Search for the cell housing the specified text and yield its [x, y] center coordinate. 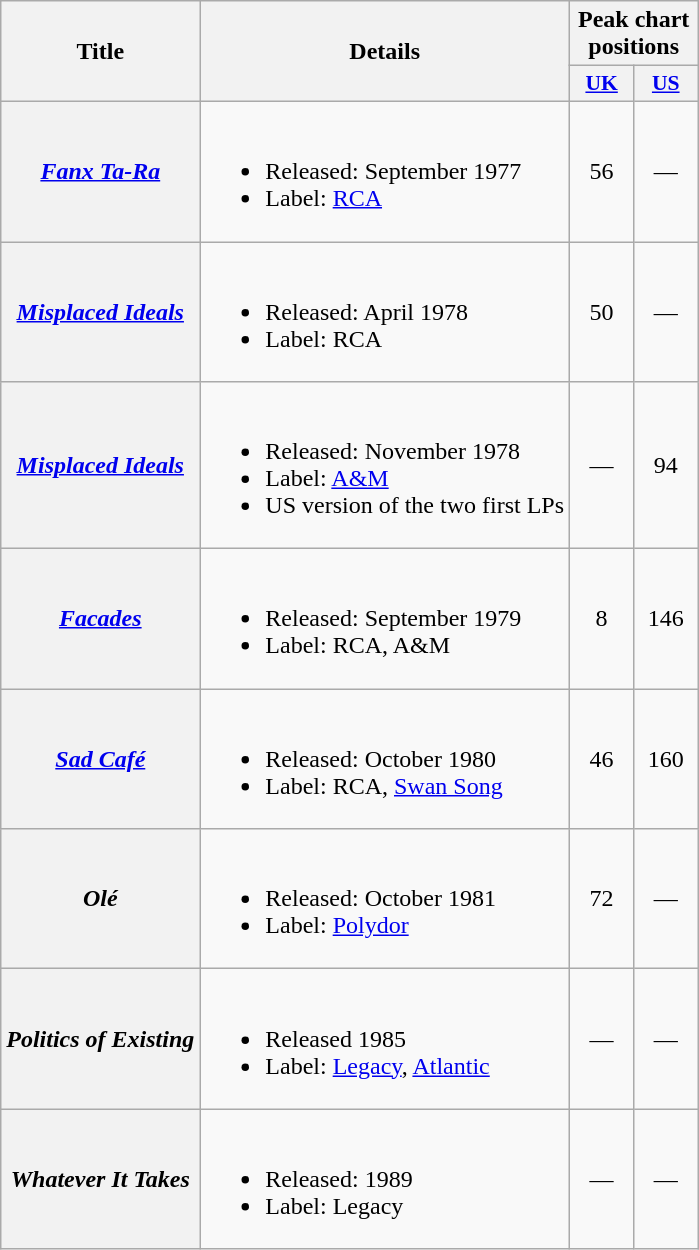
Politics of Existing [100, 1039]
94 [666, 466]
UK [602, 84]
8 [602, 619]
Released: September 1977Label: RCA [385, 171]
Details [385, 52]
160 [666, 759]
Facades [100, 619]
72 [602, 899]
Released: October 1980Label: RCA, Swan Song [385, 759]
Released: October 1981Label: Polydor [385, 899]
Released: April 1978Label: RCA [385, 312]
Whatever It Takes [100, 1179]
Sad Café [100, 759]
146 [666, 619]
Released: September 1979Label: RCA, A&M [385, 619]
Fanx Ta-Ra [100, 171]
56 [602, 171]
Peak chart positions [634, 34]
50 [602, 312]
Title [100, 52]
Released: November 1978Label: A&MUS version of the two first LPs [385, 466]
US [666, 84]
Released 1985Label: Legacy, Atlantic [385, 1039]
46 [602, 759]
Released: 1989Label: Legacy [385, 1179]
Olé [100, 899]
